Extract the [X, Y] coordinate from the center of the cell holding the provided text.  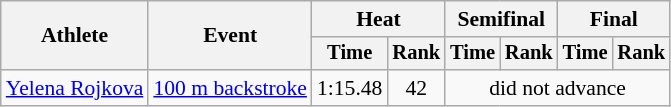
Semifinal [501, 19]
Event [230, 36]
42 [416, 88]
1:15.48 [350, 88]
100 m backstroke [230, 88]
did not advance [558, 88]
Heat [378, 19]
Yelena Rojkova [75, 88]
Final [614, 19]
Athlete [75, 36]
